Return the (X, Y) coordinate for the center point of the cell that contains the specified text.  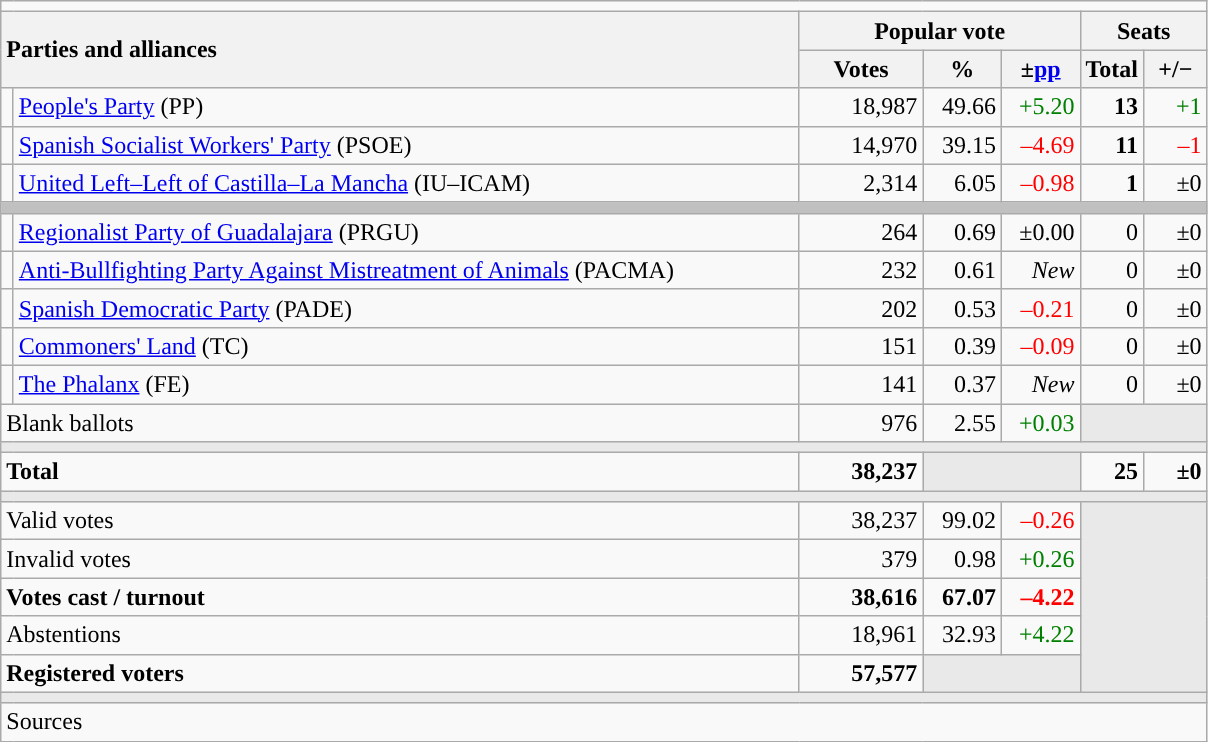
Anti-Bullfighting Party Against Mistreatment of Animals (PACMA) (406, 270)
Spanish Democratic Party (PADE) (406, 308)
Sources (604, 722)
6.05 (962, 183)
49.66 (962, 107)
–1 (1176, 145)
Blank ballots (400, 423)
Parties and alliances (400, 50)
The Phalanx (FE) (406, 384)
+0.26 (1040, 559)
67.07 (962, 597)
Seats (1144, 31)
14,970 (861, 145)
38,616 (861, 597)
151 (861, 346)
0.39 (962, 346)
202 (861, 308)
0.69 (962, 232)
39.15 (962, 145)
±0.00 (1040, 232)
–0.26 (1040, 521)
Votes cast / turnout (400, 597)
–0.98 (1040, 183)
0.37 (962, 384)
United Left–Left of Castilla–La Mancha (IU–ICAM) (406, 183)
Regionalist Party of Guadalajara (PRGU) (406, 232)
264 (861, 232)
976 (861, 423)
1 (1112, 183)
25 (1112, 472)
Abstentions (400, 635)
Registered voters (400, 673)
–0.21 (1040, 308)
–0.09 (1040, 346)
99.02 (962, 521)
379 (861, 559)
232 (861, 270)
Popular vote (940, 31)
% (962, 69)
2.55 (962, 423)
13 (1112, 107)
Valid votes (400, 521)
People's Party (PP) (406, 107)
±pp (1040, 69)
141 (861, 384)
Votes (861, 69)
18,987 (861, 107)
Spanish Socialist Workers' Party (PSOE) (406, 145)
+/− (1176, 69)
+0.03 (1040, 423)
2,314 (861, 183)
+4.22 (1040, 635)
32.93 (962, 635)
+1 (1176, 107)
Commoners' Land (TC) (406, 346)
0.53 (962, 308)
–4.22 (1040, 597)
0.98 (962, 559)
0.61 (962, 270)
57,577 (861, 673)
+5.20 (1040, 107)
18,961 (861, 635)
–4.69 (1040, 145)
Invalid votes (400, 559)
11 (1112, 145)
